Output the (x, y) coordinate of the center of the cell containing the given text.  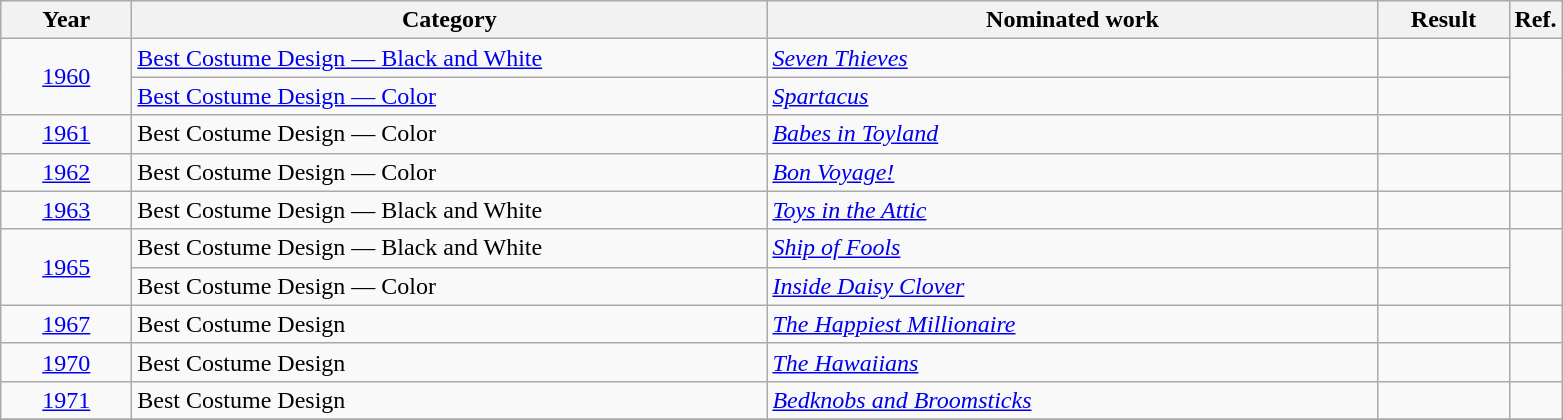
1970 (66, 362)
1961 (66, 134)
Seven Thieves (1072, 58)
The Hawaiians (1072, 362)
Category (450, 20)
Spartacus (1072, 96)
1962 (66, 172)
Year (66, 20)
Bon Voyage! (1072, 172)
Nominated work (1072, 20)
Result (1444, 20)
Ship of Fools (1072, 248)
The Happiest Millionaire (1072, 324)
1960 (66, 77)
Babes in Toyland (1072, 134)
Toys in the Attic (1072, 210)
Inside Daisy Clover (1072, 286)
Bedknobs and Broomsticks (1072, 400)
1963 (66, 210)
1965 (66, 267)
1967 (66, 324)
Ref. (1536, 20)
1971 (66, 400)
